Output the (x, y) coordinate of the center of the cell containing the given text.  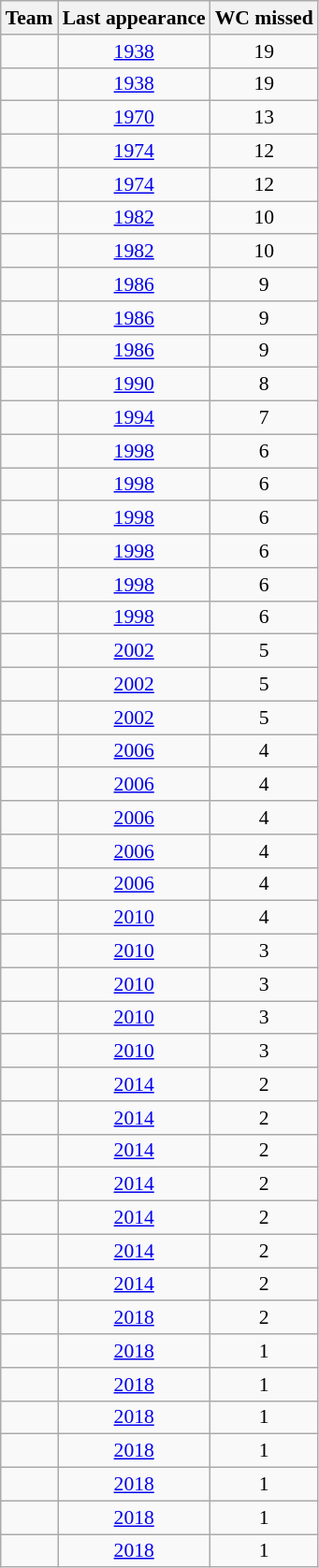
13 (264, 118)
1994 (135, 418)
1990 (135, 385)
8 (264, 385)
WC missed (264, 18)
1970 (135, 118)
7 (264, 418)
Team (30, 18)
Last appearance (135, 18)
